Identify which cell holds the provided text, then report its [X, Y] central coordinate. 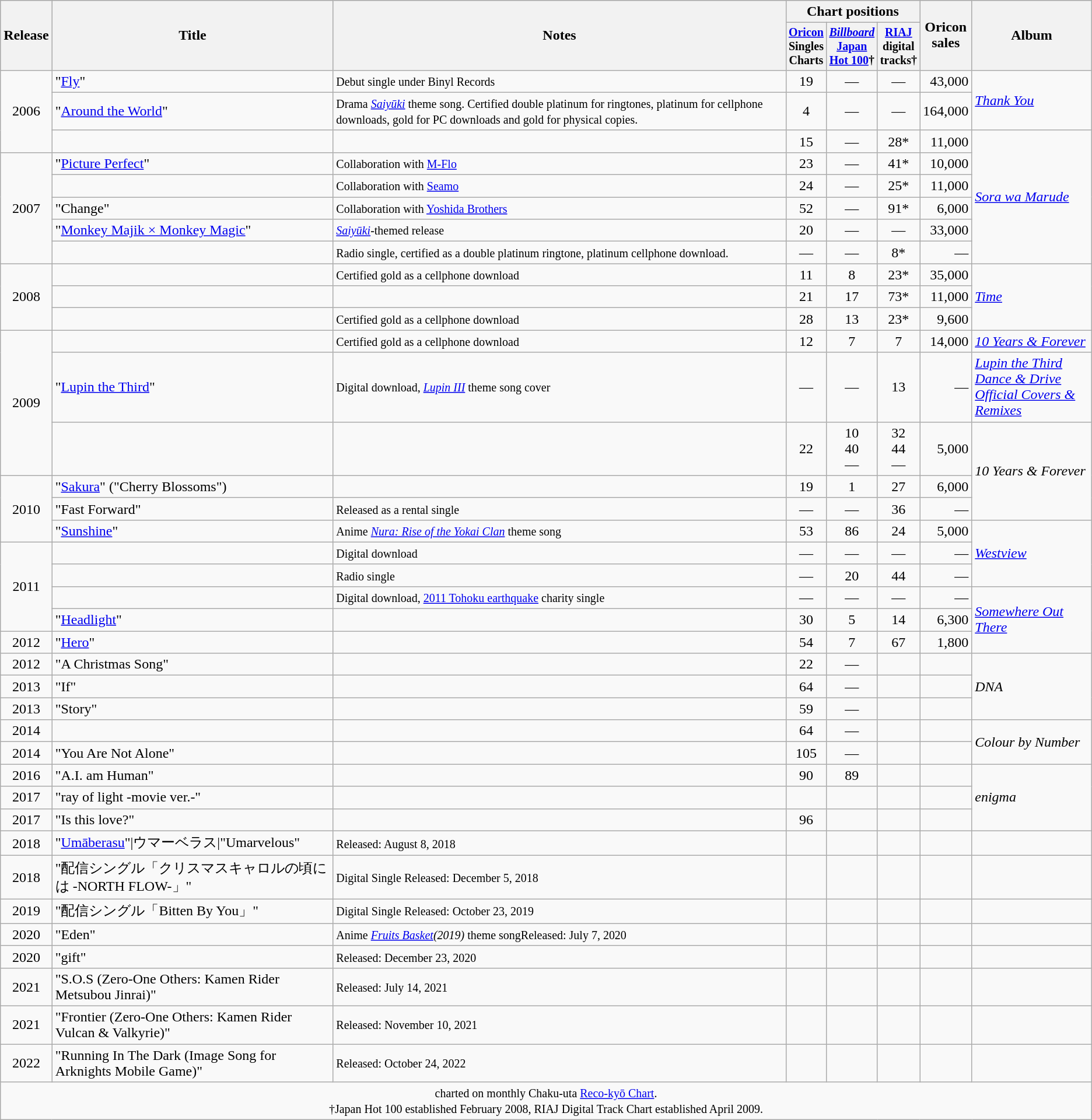
"Lupin the Third" [192, 387]
Collaboration with Seamo [559, 186]
10,000 [946, 163]
17 [852, 297]
Somewhere Out There [1032, 619]
"S.O.S (Zero-One Others: Kamen Rider Metsubou Jinrai)" [192, 987]
3244— [898, 449]
53 [806, 531]
"配信シングル「クリスマスキャロルの頃には -NORTH FLOW-」" [192, 877]
Anime Nura: Rise of the Yokai Clan theme song [559, 531]
Sora wa Marude [1032, 197]
21 [806, 297]
25* [898, 186]
Lupin the ThirdDance & DriveOfficial Covers & Remixes [1032, 387]
41* [898, 163]
30 [806, 620]
28* [898, 141]
1040— [852, 449]
"Sakura" ("Cherry Blossoms") [192, 487]
2022 [26, 1063]
"Hero" [192, 642]
"Running In The Dark (Image Song for Arknights Mobile Game)" [192, 1063]
Debut single under Binyl Records [559, 81]
Digital Single Released: December 5, 2018 [559, 877]
14,000 [946, 341]
Radio single [559, 575]
14 [898, 620]
enigma [1032, 797]
Oricon Singles Charts [806, 47]
"Picture Perfect" [192, 163]
90 [806, 775]
"You Are Not Alone" [192, 753]
6,300 [946, 620]
"Monkey Majik × Monkey Magic" [192, 230]
Digital download, 2011 Tohoku earthquake charity single [559, 597]
"Change" [192, 208]
35,000 [946, 275]
"If" [192, 687]
"ray of light -movie ver.-" [192, 797]
Chart positions [853, 12]
86 [852, 531]
Digital download, Lupin III theme song cover [559, 387]
44 [898, 575]
15 [806, 141]
Collaboration with M-Flo [559, 163]
Westview [1032, 553]
"Fast Forward" [192, 509]
Collaboration with Yoshida Brothers [559, 208]
96 [806, 820]
8 [852, 275]
Oriconsales [946, 36]
Released: August 8, 2018 [559, 843]
Notes [559, 36]
"Headlight" [192, 620]
"Is this love?" [192, 820]
105 [806, 753]
RIAJ digital tracks† [898, 47]
Released: July 14, 2021 [559, 987]
"Eden" [192, 935]
"Umāberasu"|ウマーベラス|"Umarvelous" [192, 843]
Released: November 10, 2021 [559, 1025]
"配信シングル「Bitten By You」" [192, 911]
36 [898, 509]
73* [898, 297]
Release [26, 36]
2016 [26, 775]
91* [898, 208]
Title [192, 36]
"gift" [192, 957]
2011 [26, 586]
Album [1032, 36]
"Frontier (Zero-One Others: Kamen Rider Vulcan & Valkyrie)" [192, 1025]
Thank You [1032, 100]
89 [852, 775]
"Fly" [192, 81]
Released: December 23, 2020 [559, 957]
Anime Fruits Basket(2019) theme songReleased: July 7, 2020 [559, 935]
Released as a rental single [559, 509]
8* [898, 253]
4 [806, 111]
"Around the World" [192, 111]
28 [806, 319]
5 [852, 620]
2006 [26, 111]
12 [806, 341]
Colour by Number [1032, 742]
Digital Single Released: October 23, 2019 [559, 911]
1 [852, 487]
11 [806, 275]
67 [898, 642]
2009 [26, 402]
27 [898, 487]
"A.I. am Human" [192, 775]
1,800 [946, 642]
54 [806, 642]
charted on monthly Chaku-uta Reco-kyō Chart.†Japan Hot 100 established February 2008, RIAJ Digital Track Chart established April 2009. [546, 1101]
Saiyūki-themed release [559, 230]
164,000 [946, 111]
Digital download [559, 553]
2008 [26, 297]
2019 [26, 911]
"Sunshine" [192, 531]
Billboard Japan Hot 100† [852, 47]
33,000 [946, 230]
2007 [26, 208]
23 [806, 163]
Time [1032, 297]
"A Christmas Song" [192, 664]
43,000 [946, 81]
DNA [1032, 687]
9,600 [946, 319]
52 [806, 208]
Radio single, certified as a double platinum ringtone, platinum cellphone download. [559, 253]
59 [806, 709]
Released: October 24, 2022 [559, 1063]
"Story" [192, 709]
2010 [26, 509]
